Find where the given text appears and provide that cell's center as (x, y) coordinate. 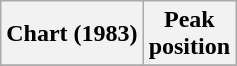
Chart (1983) (72, 34)
Peakposition (189, 34)
